Detect which cell encompasses the target text, then output its (x, y) center coordinate. 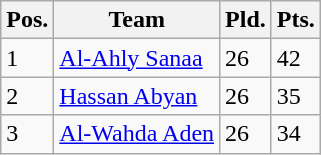
Pld. (246, 20)
Pts. (296, 20)
2 (28, 96)
Al-Wahda Aden (137, 134)
35 (296, 96)
42 (296, 58)
Hassan Abyan (137, 96)
3 (28, 134)
34 (296, 134)
Pos. (28, 20)
Al-Ahly Sanaa (137, 58)
1 (28, 58)
Team (137, 20)
